For the text-containing cell, return its midpoint in (x, y) coordinate format. 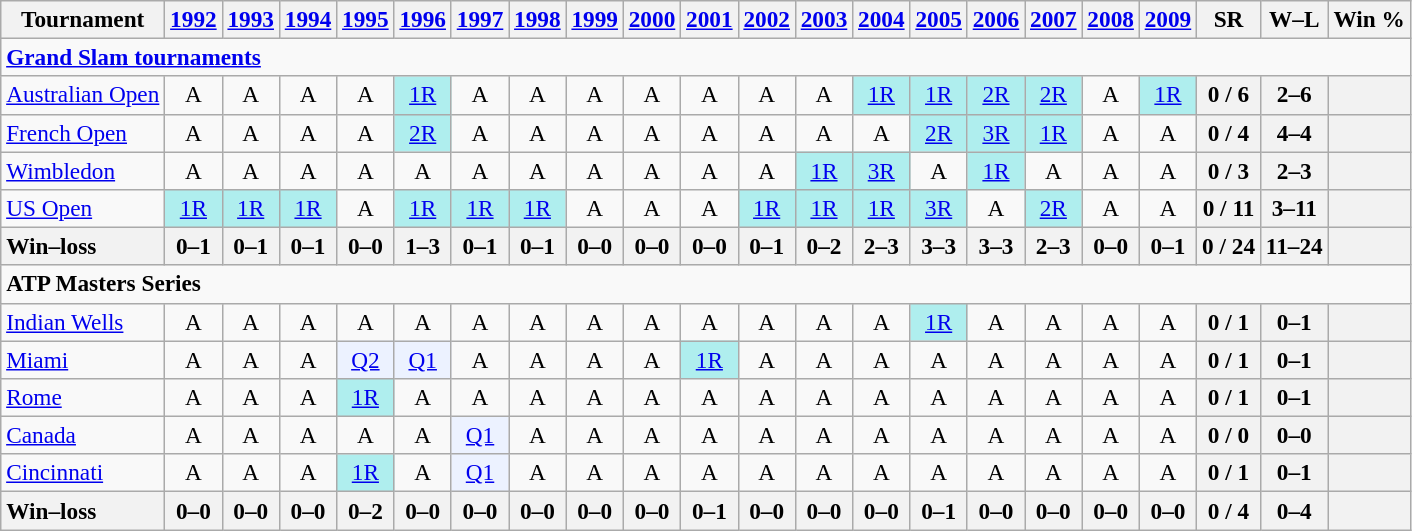
1999 (594, 19)
0 / 24 (1229, 246)
0–4 (1294, 510)
2002 (766, 19)
0 / 11 (1229, 208)
Miami (83, 359)
0 / 3 (1229, 170)
0 / 6 (1229, 95)
Win % (1369, 19)
3–11 (1294, 208)
SR (1229, 19)
W–L (1294, 19)
1996 (422, 19)
2003 (824, 19)
Grand Slam tournaments (706, 57)
1995 (366, 19)
Australian Open (83, 95)
1994 (308, 19)
1992 (194, 19)
Wimbledon (83, 170)
2001 (710, 19)
2005 (938, 19)
Q2 (366, 359)
2007 (1054, 19)
2006 (996, 19)
US Open (83, 208)
ATP Masters Series (706, 284)
1997 (480, 19)
Indian Wells (83, 322)
1–3 (422, 246)
French Open (83, 133)
11–24 (1294, 246)
2008 (1110, 19)
2–6 (1294, 95)
4–4 (1294, 133)
1993 (250, 19)
2004 (882, 19)
Rome (83, 397)
0 / 0 (1229, 435)
1998 (538, 19)
Canada (83, 435)
2009 (1168, 19)
2000 (652, 19)
Cincinnati (83, 473)
Tournament (83, 19)
